For the text-containing cell, return its midpoint in [x, y] coordinate format. 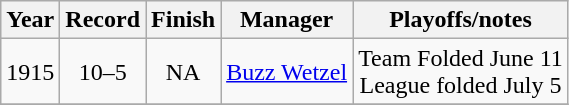
Year [30, 20]
1915 [30, 72]
Manager [287, 20]
10–5 [103, 72]
NA [184, 72]
Buzz Wetzel [287, 72]
Record [103, 20]
Finish [184, 20]
Team Folded June 11League folded July 5 [461, 72]
Playoffs/notes [461, 20]
